Find where the given text appears and provide that cell's center as (x, y) coordinate. 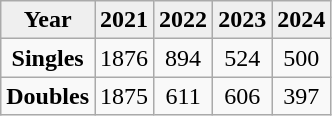
611 (184, 96)
Year (48, 20)
397 (302, 96)
1875 (124, 96)
2024 (302, 20)
2023 (242, 20)
894 (184, 58)
2022 (184, 20)
2021 (124, 20)
524 (242, 58)
500 (302, 58)
1876 (124, 58)
Singles (48, 58)
Doubles (48, 96)
606 (242, 96)
